From the cell containing the given text, extract its center point as [X, Y] coordinate. 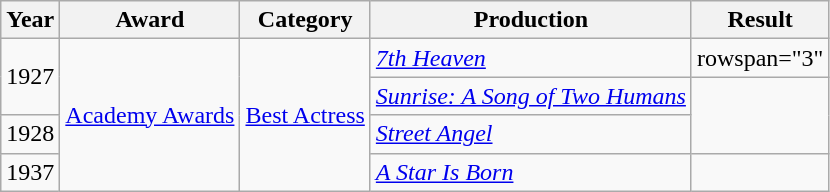
Best Actress [305, 115]
Category [305, 20]
7th Heaven [530, 58]
rowspan="3" [760, 58]
Award [150, 20]
Result [760, 20]
1937 [30, 172]
Street Angel [530, 134]
Production [530, 20]
1927 [30, 77]
Year [30, 20]
Academy Awards [150, 115]
1928 [30, 134]
A Star Is Born [530, 172]
Sunrise: A Song of Two Humans [530, 96]
